For the text-containing cell, return its midpoint in [X, Y] coordinate format. 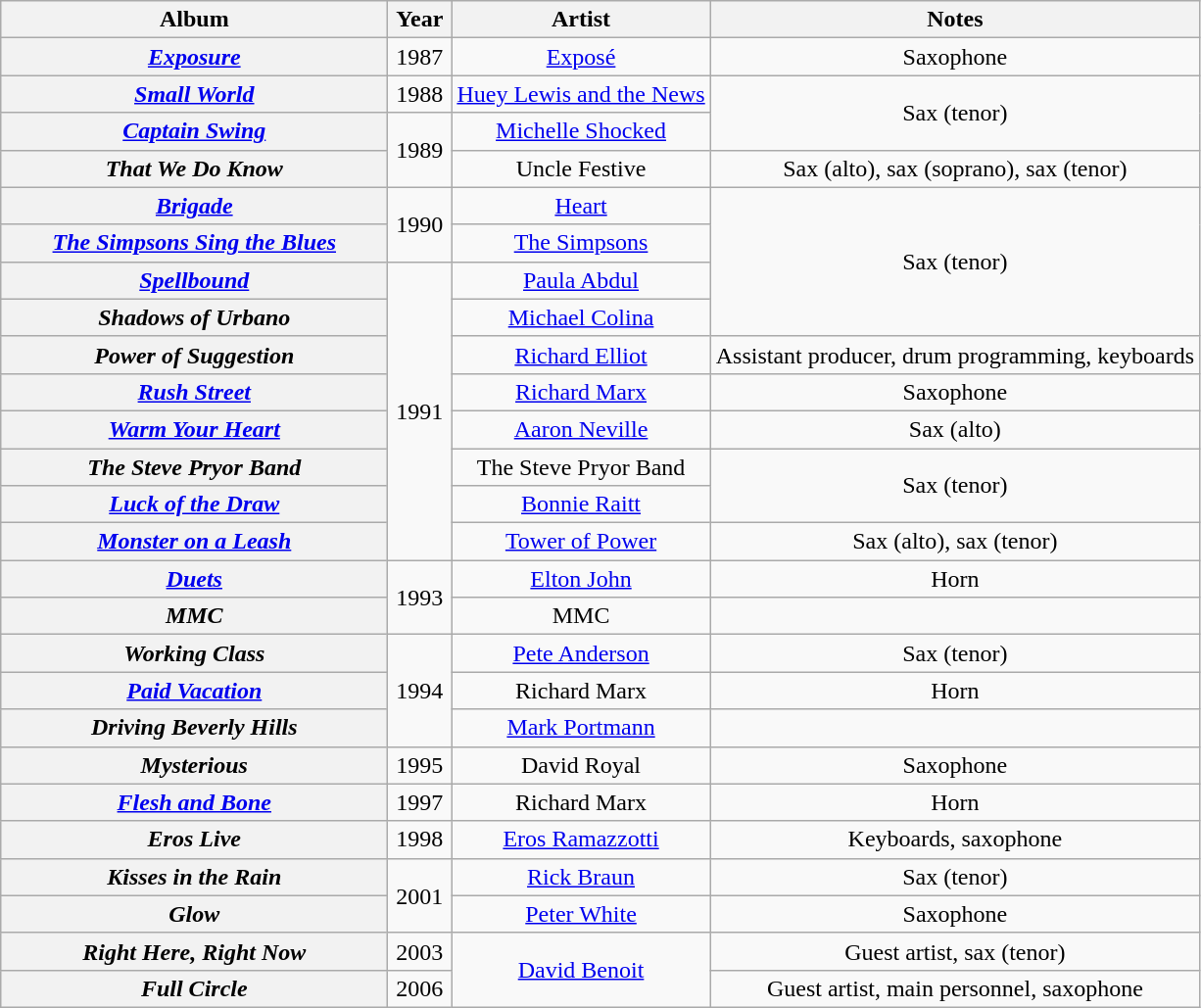
1998 [419, 840]
Assistant producer, drum programming, keyboards [954, 355]
Monster on a Leash [194, 542]
Luck of the Draw [194, 504]
1987 [419, 57]
The Simpsons Sing the Blues [194, 243]
Elton John [581, 579]
Heart [581, 206]
Bonnie Raitt [581, 504]
Eros Live [194, 840]
1995 [419, 765]
Artist [581, 20]
Sax (alto), sax (tenor) [954, 542]
1990 [419, 224]
Eros Ramazzotti [581, 840]
Paid Vacation [194, 691]
That We Do Know [194, 168]
Shadows of Urbano [194, 317]
Peter White [581, 914]
Guest artist, sax (tenor) [954, 951]
Duets [194, 579]
Mysterious [194, 765]
2003 [419, 951]
The Simpsons [581, 243]
2006 [419, 988]
Rush Street [194, 392]
Uncle Festive [581, 168]
1991 [419, 410]
Huey Lewis and the News [581, 94]
Spellbound [194, 280]
Michelle Shocked [581, 131]
Warm Your Heart [194, 429]
Glow [194, 914]
David Benoit [581, 970]
Tower of Power [581, 542]
Captain Swing [194, 131]
Year [419, 20]
Flesh and Bone [194, 802]
Michael Colina [581, 317]
Exposure [194, 57]
Notes [954, 20]
David Royal [581, 765]
Rick Braun [581, 877]
Sax (alto), sax (soprano), sax (tenor) [954, 168]
Paula Abdul [581, 280]
Pete Anderson [581, 653]
Keyboards, saxophone [954, 840]
Full Circle [194, 988]
Right Here, Right Now [194, 951]
Exposé [581, 57]
Album [194, 20]
Power of Suggestion [194, 355]
Small World [194, 94]
Brigade [194, 206]
Sax (alto) [954, 429]
1993 [419, 598]
Driving Beverly Hills [194, 728]
Mark Portmann [581, 728]
1988 [419, 94]
Aaron Neville [581, 429]
1994 [419, 691]
1989 [419, 150]
2001 [419, 895]
Richard Elliot [581, 355]
1997 [419, 802]
Kisses in the Rain [194, 877]
Guest artist, main personnel, saxophone [954, 988]
Working Class [194, 653]
